Detect which cell encompasses the target text, then output its (x, y) center coordinate. 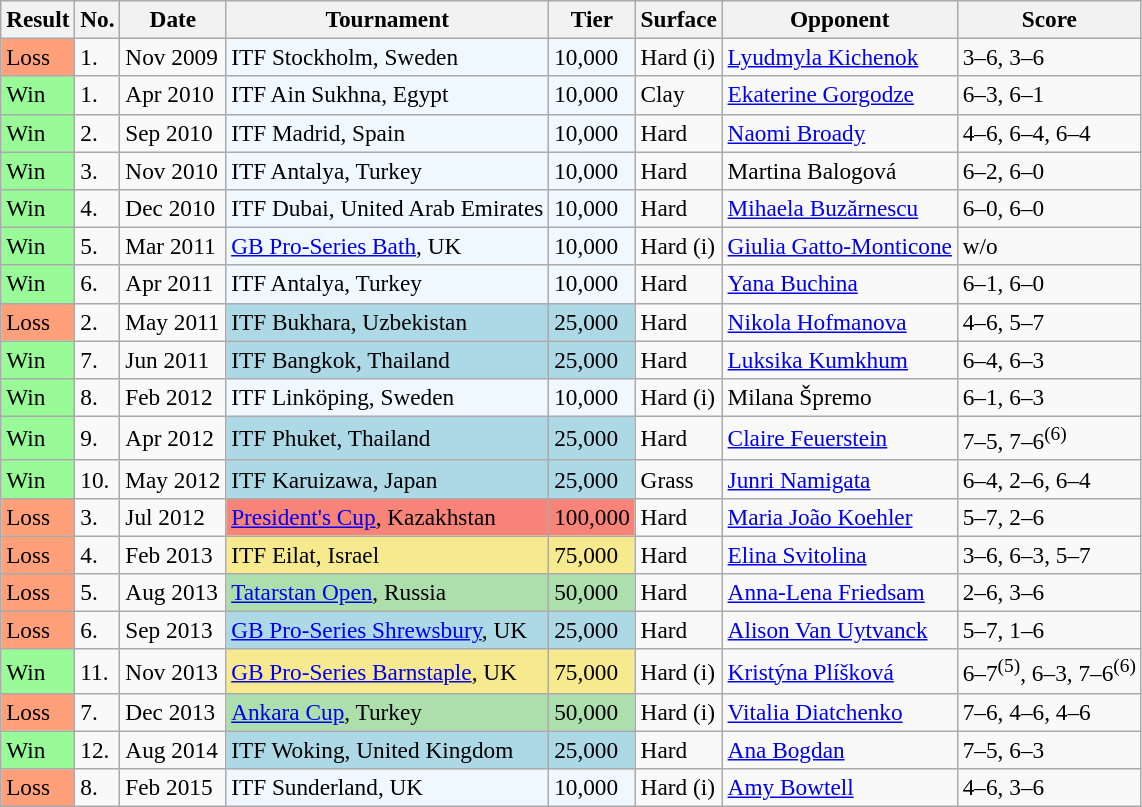
7–5, 7–6(6) (1049, 438)
Apr 2010 (173, 95)
Ankara Cup, Turkey (388, 712)
Sep 2010 (173, 133)
6–3, 6–1 (1049, 95)
ITF Dubai, United Arab Emirates (388, 208)
Tier (592, 19)
ITF Phuket, Thailand (388, 438)
9. (98, 438)
5–7, 1–6 (1049, 630)
Nikola Hofmanova (840, 322)
6–1, 6–0 (1049, 284)
11. (98, 671)
Sep 2013 (173, 630)
3–6, 6–3, 5–7 (1049, 554)
Vitalia Diatchenko (840, 712)
4–6, 6–4, 6–4 (1049, 133)
Luksika Kumkhum (840, 359)
Mar 2011 (173, 246)
Clay (678, 95)
6–7(5), 6–3, 7–6(6) (1049, 671)
Aug 2013 (173, 592)
7–5, 6–3 (1049, 750)
Feb 2013 (173, 554)
Apr 2011 (173, 284)
Kristýna Plíšková (840, 671)
Feb 2015 (173, 787)
4–6, 5–7 (1049, 322)
Date (173, 19)
No. (98, 19)
ITF Bangkok, Thailand (388, 359)
Elina Svitolina (840, 554)
12. (98, 750)
ITF Bukhara, Uzbekistan (388, 322)
Yana Buchina (840, 284)
Martina Balogová (840, 170)
4–6, 3–6 (1049, 787)
May 2011 (173, 322)
w/o (1049, 246)
ITF Linköping, Sweden (388, 397)
Score (1049, 19)
Dec 2013 (173, 712)
2–6, 3–6 (1049, 592)
7–6, 4–6, 4–6 (1049, 712)
Anna-Lena Friedsam (840, 592)
Maria João Koehler (840, 517)
6–4, 2–6, 6–4 (1049, 479)
GB Pro-Series Shrewsbury, UK (388, 630)
Feb 2012 (173, 397)
ITF Madrid, Spain (388, 133)
ITF Sunderland, UK (388, 787)
3–6, 3–6 (1049, 57)
ITF Stockholm, Sweden (388, 57)
Jun 2011 (173, 359)
Giulia Gatto-Monticone (840, 246)
GB Pro-Series Bath, UK (388, 246)
Tournament (388, 19)
ITF Woking, United Kingdom (388, 750)
Nov 2010 (173, 170)
Aug 2014 (173, 750)
10. (98, 479)
6–4, 6–3 (1049, 359)
ITF Eilat, Israel (388, 554)
Alison Van Uytvanck (840, 630)
ITF Ain Sukhna, Egypt (388, 95)
Mihaela Buzărnescu (840, 208)
6–2, 6–0 (1049, 170)
May 2012 (173, 479)
Nov 2009 (173, 57)
Ana Bogdan (840, 750)
Grass (678, 479)
Lyudmyla Kichenok (840, 57)
Result (38, 19)
Amy Bowtell (840, 787)
ITF Karuizawa, Japan (388, 479)
Tatarstan Open, Russia (388, 592)
GB Pro-Series Barnstaple, UK (388, 671)
6–0, 6–0 (1049, 208)
100,000 (592, 517)
5–7, 2–6 (1049, 517)
Dec 2010 (173, 208)
Nov 2013 (173, 671)
Apr 2012 (173, 438)
Naomi Broady (840, 133)
Surface (678, 19)
Milana Špremo (840, 397)
Junri Namigata (840, 479)
Ekaterine Gorgodze (840, 95)
6–1, 6–3 (1049, 397)
President's Cup, Kazakhstan (388, 517)
Jul 2012 (173, 517)
Claire Feuerstein (840, 438)
Opponent (840, 19)
